Return the (x, y) coordinate for the center point of the cell that contains the specified text.  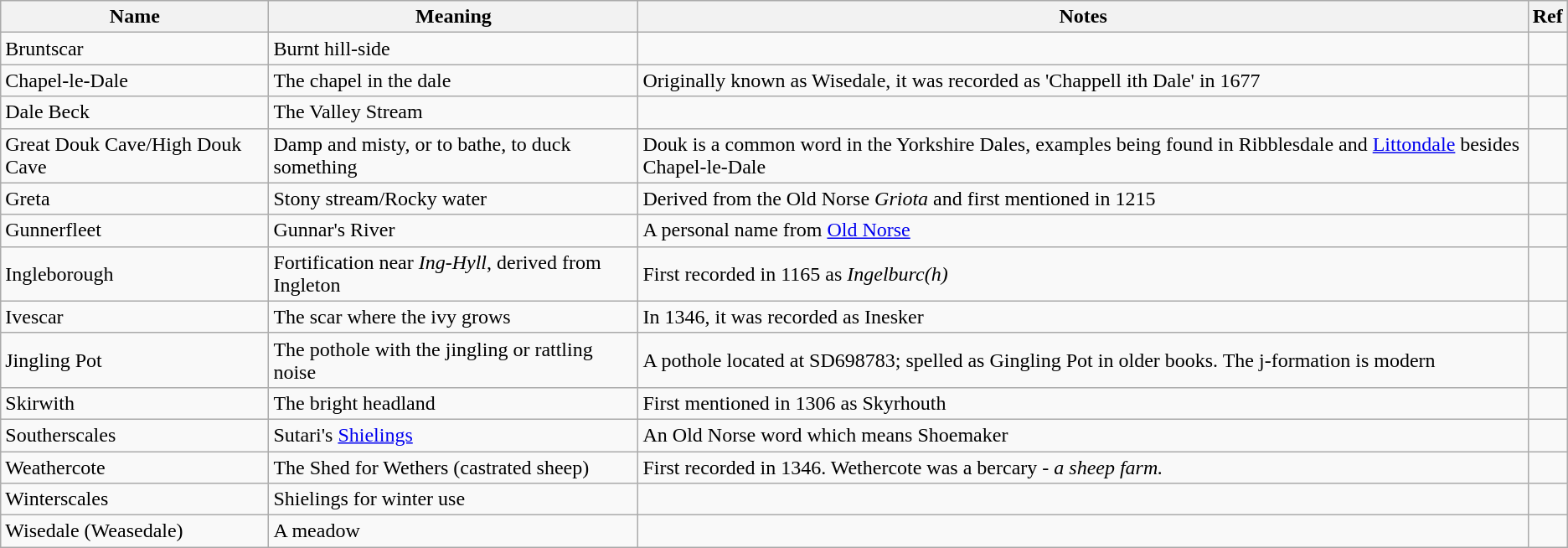
In 1346, it was recorded as Inesker (1083, 317)
Gunnar's River (454, 230)
Meaning (454, 17)
Dale Beck (135, 112)
Greta (135, 199)
Fortification near Ing-Hyll, derived from Ingleton (454, 273)
Bruntscar (135, 49)
Originally known as Wisedale, it was recorded as 'Chappell ith Dale' in 1677 (1083, 80)
The bright headland (454, 403)
Great Douk Cave/High Douk Cave (135, 156)
Southerscales (135, 435)
Ref (1548, 17)
Wisedale (Weasedale) (135, 531)
An Old Norse word which means Shoemaker (1083, 435)
Winterscales (135, 499)
The pothole with the jingling or rattling noise (454, 360)
Ingleborough (135, 273)
Chapel-le-Dale (135, 80)
Jingling Pot (135, 360)
Gunnerfleet (135, 230)
Shielings for winter use (454, 499)
The Valley Stream (454, 112)
Douk is a common word in the Yorkshire Dales, examples being found in Ribblesdale and Littondale besides Chapel-le-Dale (1083, 156)
Damp and misty, or to bathe, to duck something (454, 156)
Name (135, 17)
A pothole located at SD698783; spelled as Gingling Pot in older books. The j-formation is modern (1083, 360)
The chapel in the dale (454, 80)
Notes (1083, 17)
First mentioned in 1306 as Skyrhouth (1083, 403)
Ivescar (135, 317)
Derived from the Old Norse Griota and first mentioned in 1215 (1083, 199)
First recorded in 1346. Wethercote was a bercary - a sheep farm. (1083, 467)
First recorded in 1165 as Ingelburc(h) (1083, 273)
Skirwith (135, 403)
Sutari's Shielings (454, 435)
The scar where the ivy grows (454, 317)
Stony stream/Rocky water (454, 199)
A personal name from Old Norse (1083, 230)
Burnt hill-side (454, 49)
Weathercote (135, 467)
A meadow (454, 531)
The Shed for Wethers (castrated sheep) (454, 467)
